From the cell containing the given text, extract its center point as (x, y) coordinate. 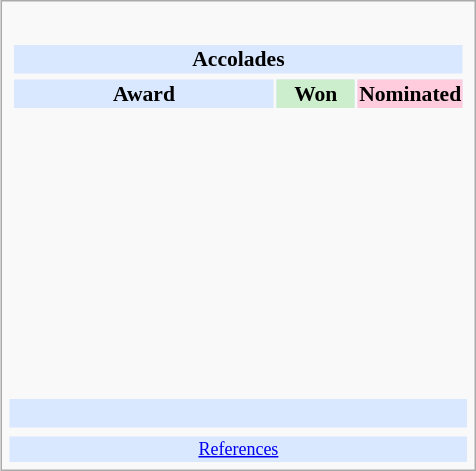
Won (316, 93)
Accolades Award Won Nominated (239, 206)
Accolades (238, 59)
Award (144, 93)
Nominated (410, 93)
References (239, 449)
